Detect which cell encompasses the target text, then output its [X, Y] center coordinate. 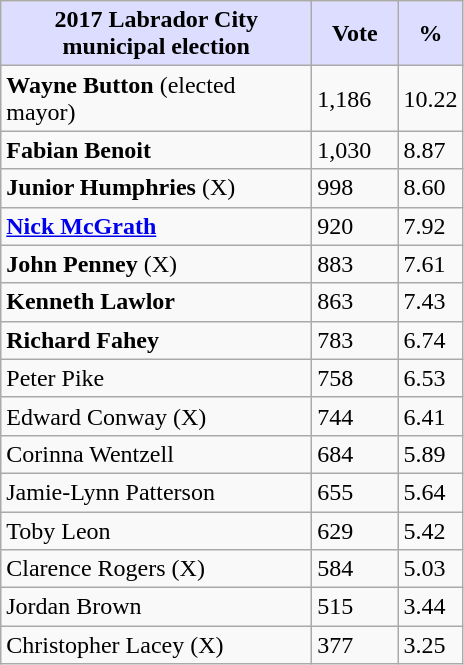
758 [355, 378]
Wayne Button (elected mayor) [156, 98]
% [430, 34]
Nick McGrath [156, 226]
920 [355, 226]
5.03 [430, 569]
10.22 [430, 98]
1,030 [355, 150]
629 [355, 531]
Jordan Brown [156, 607]
Richard Fahey [156, 340]
3.25 [430, 645]
6.53 [430, 378]
515 [355, 607]
6.74 [430, 340]
7.43 [430, 302]
584 [355, 569]
783 [355, 340]
998 [355, 188]
Vote [355, 34]
Corinna Wentzell [156, 454]
Peter Pike [156, 378]
7.61 [430, 264]
John Penney (X) [156, 264]
5.89 [430, 454]
883 [355, 264]
684 [355, 454]
377 [355, 645]
Edward Conway (X) [156, 416]
6.41 [430, 416]
8.87 [430, 150]
863 [355, 302]
Toby Leon [156, 531]
7.92 [430, 226]
Jamie-Lynn Patterson [156, 492]
744 [355, 416]
Fabian Benoit [156, 150]
655 [355, 492]
5.42 [430, 531]
5.64 [430, 492]
Kenneth Lawlor [156, 302]
Junior Humphries (X) [156, 188]
8.60 [430, 188]
3.44 [430, 607]
2017 Labrador City municipal election [156, 34]
1,186 [355, 98]
Christopher Lacey (X) [156, 645]
Clarence Rogers (X) [156, 569]
